Output the (X, Y) coordinate of the center of the cell containing the given text.  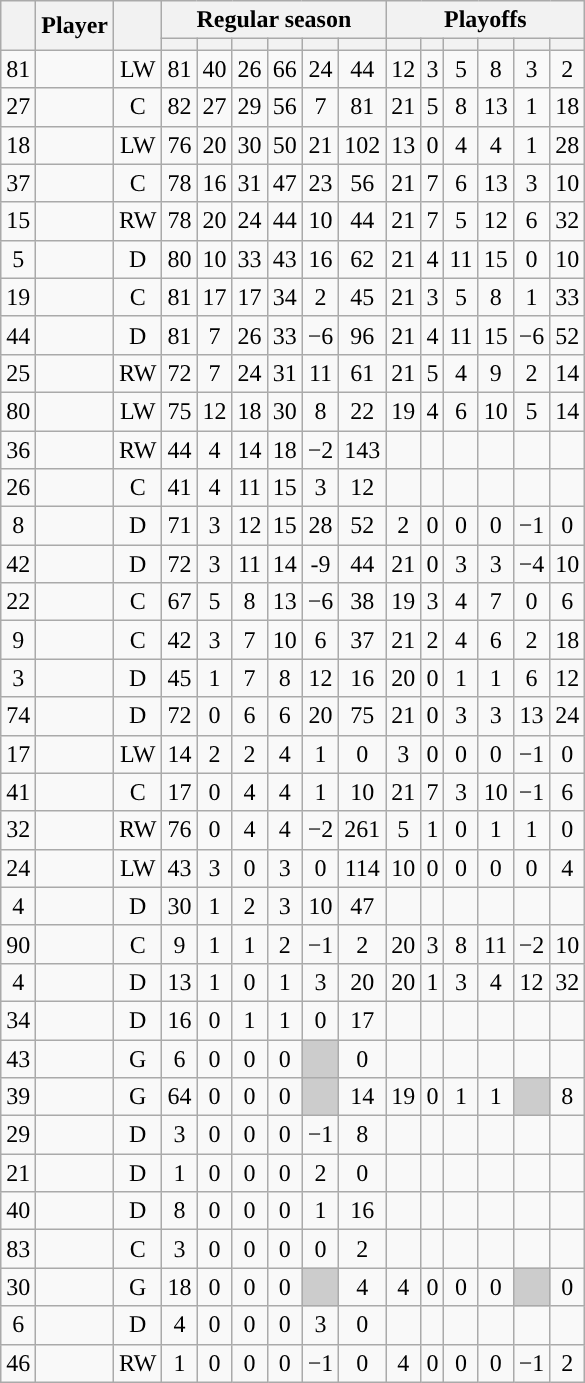
83 (18, 1249)
50 (284, 145)
-9 (320, 564)
143 (362, 449)
71 (180, 526)
82 (180, 107)
36 (18, 449)
114 (362, 868)
66 (284, 69)
67 (180, 602)
Playoffs (486, 20)
96 (362, 335)
25 (18, 373)
74 (18, 716)
64 (180, 1097)
90 (18, 944)
Regular season (274, 20)
38 (362, 602)
46 (18, 1363)
102 (362, 145)
−4 (532, 564)
23 (320, 183)
261 (362, 830)
61 (362, 373)
39 (18, 1097)
Player (75, 26)
62 (362, 259)
